Extract the [X, Y] coordinate from the center of the cell holding the provided text.  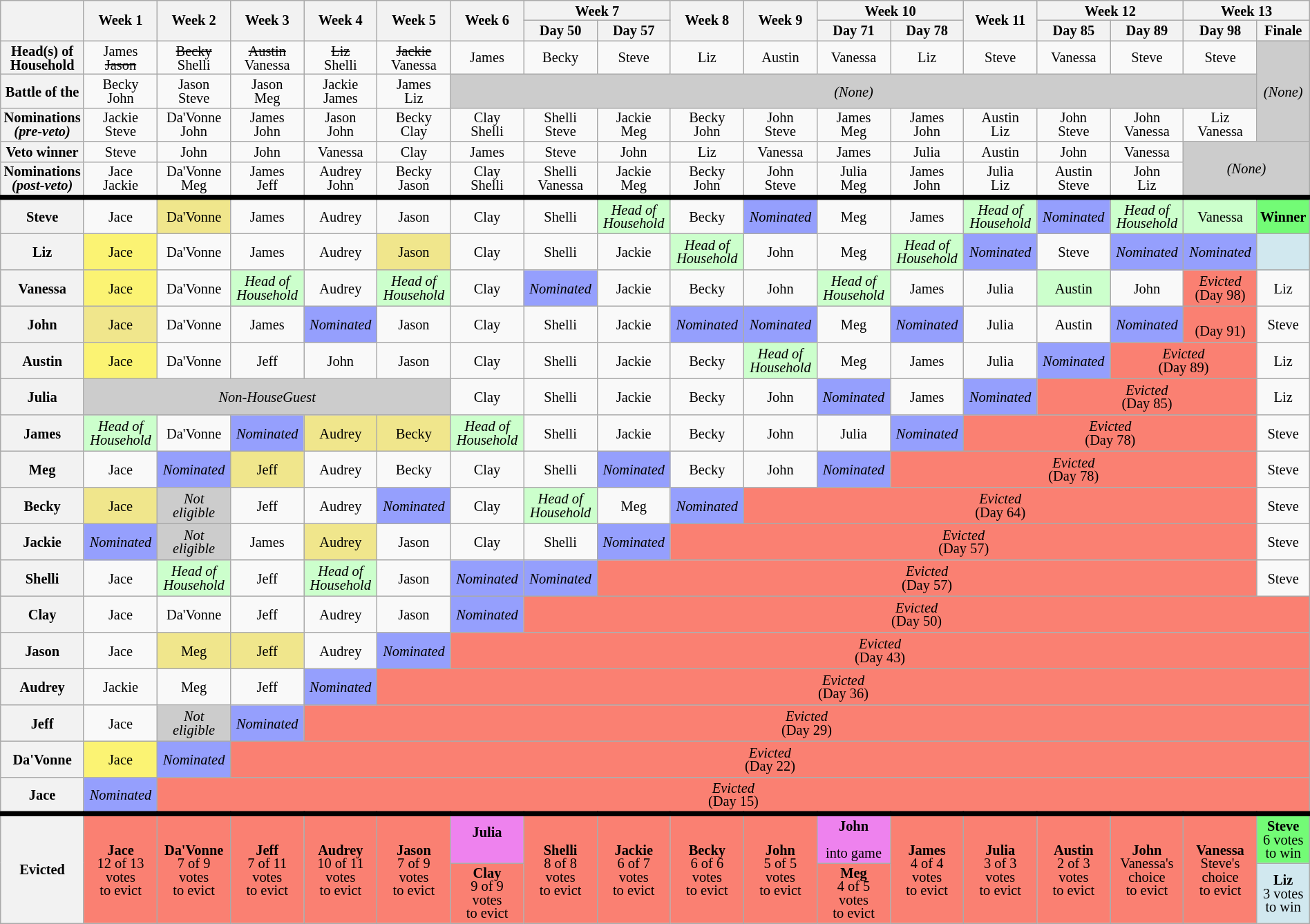
Evicted(Day 64) [1000, 505]
Week 5 [414, 20]
Evicted(Day 98) [1220, 287]
Winner [1283, 215]
Evicted(Day 50) [916, 614]
JohnVanessa [1147, 124]
BeckyJason [414, 180]
Week 8 [707, 20]
AustinLiz [1000, 124]
LizVanessa [1220, 124]
Week 4 [341, 20]
Week 10 [890, 10]
BeckyShelli [194, 58]
Day 78 [927, 30]
Day 50 [560, 30]
Evicted(Day 85) [1147, 396]
Day 98 [1220, 30]
Week 1 [120, 20]
Jace12 of 13votesto evict [120, 869]
Week 11 [1000, 20]
Head(s) ofHousehold [43, 58]
AudreyJohn [341, 180]
Steve6 votesto win [1283, 838]
John5 of 5votesto evict [780, 869]
Evicted(Day 22) [770, 759]
Day 71 [853, 30]
Jackie6 of 7votesto evict [634, 869]
JasonJohn [341, 124]
JasonMeg [267, 91]
Julia3 of 3votesto evict [1000, 869]
JamesJeff [267, 180]
Week 7 [597, 10]
Nominations(pre-veto) [43, 124]
JohnVanessa'schoiceto evict [1147, 869]
JamesMeg [853, 124]
Week 13 [1246, 10]
Non-HouseGuest [267, 396]
Jeff7 of 11votesto evict [267, 869]
JohnLiz [1147, 180]
Week 3 [267, 20]
Day 85 [1074, 30]
Da'VonneMeg [194, 180]
Evicted(Day 29) [807, 722]
JaceJackie [120, 180]
JuliaLiz [1000, 180]
JackieSteve [120, 124]
BeckyClay [414, 124]
VanessaSteve'schoiceto evict [1220, 869]
ShelliVanessa [560, 180]
JamesLiz [414, 91]
Week 9 [780, 20]
Week 2 [194, 20]
JackieVanessa [414, 58]
Liz3 votesto win [1283, 893]
Becky6 of 6votesto evict [707, 869]
Meg4 of 5votesto evict [853, 893]
Evicted(Day 15) [734, 795]
JamesJason [120, 58]
AustinSteve [1074, 180]
Evicted(Day 89) [1184, 360]
Evicted(Day 43) [880, 650]
Audrey10 of 11votesto evict [341, 869]
Jason7 of 9votesto evict [414, 869]
Shelli8 of 8votesto evict [560, 869]
(Day 91) [1220, 324]
Nominations(post-veto) [43, 180]
Clay9 of 9votesto evict [487, 893]
JasonSteve [194, 91]
Week 6 [487, 20]
JuliaMeg [853, 180]
Day 89 [1147, 30]
Da'Vonne7 of 9votesto evict [194, 869]
Day 57 [634, 30]
Finale [1283, 30]
James4 of 4votesto evict [927, 869]
Austin2 of 3votesto evict [1074, 869]
Da'VonneJohn [194, 124]
Veto winner [43, 152]
AustinVanessa [267, 58]
Week 12 [1110, 10]
ShelliSteve [560, 124]
Johninto game [853, 838]
Battle of the [43, 91]
LizShelli [341, 58]
JackieJames [341, 91]
Evicted [43, 869]
Evicted(Day 36) [843, 686]
